Search for the cell housing the specified text and yield its (x, y) center coordinate. 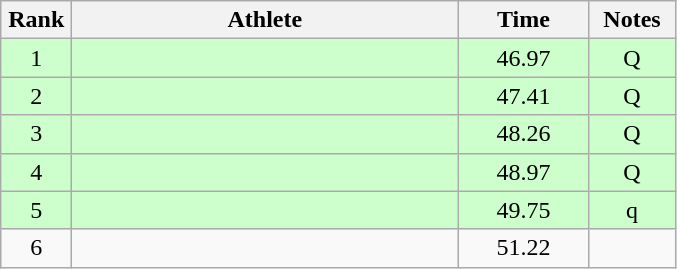
3 (36, 134)
48.26 (524, 134)
47.41 (524, 96)
Athlete (265, 20)
1 (36, 58)
4 (36, 172)
46.97 (524, 58)
Rank (36, 20)
51.22 (524, 248)
Time (524, 20)
2 (36, 96)
6 (36, 248)
Notes (632, 20)
49.75 (524, 210)
q (632, 210)
5 (36, 210)
48.97 (524, 172)
